Return the (x, y) coordinate for the center point of the cell that contains the specified text.  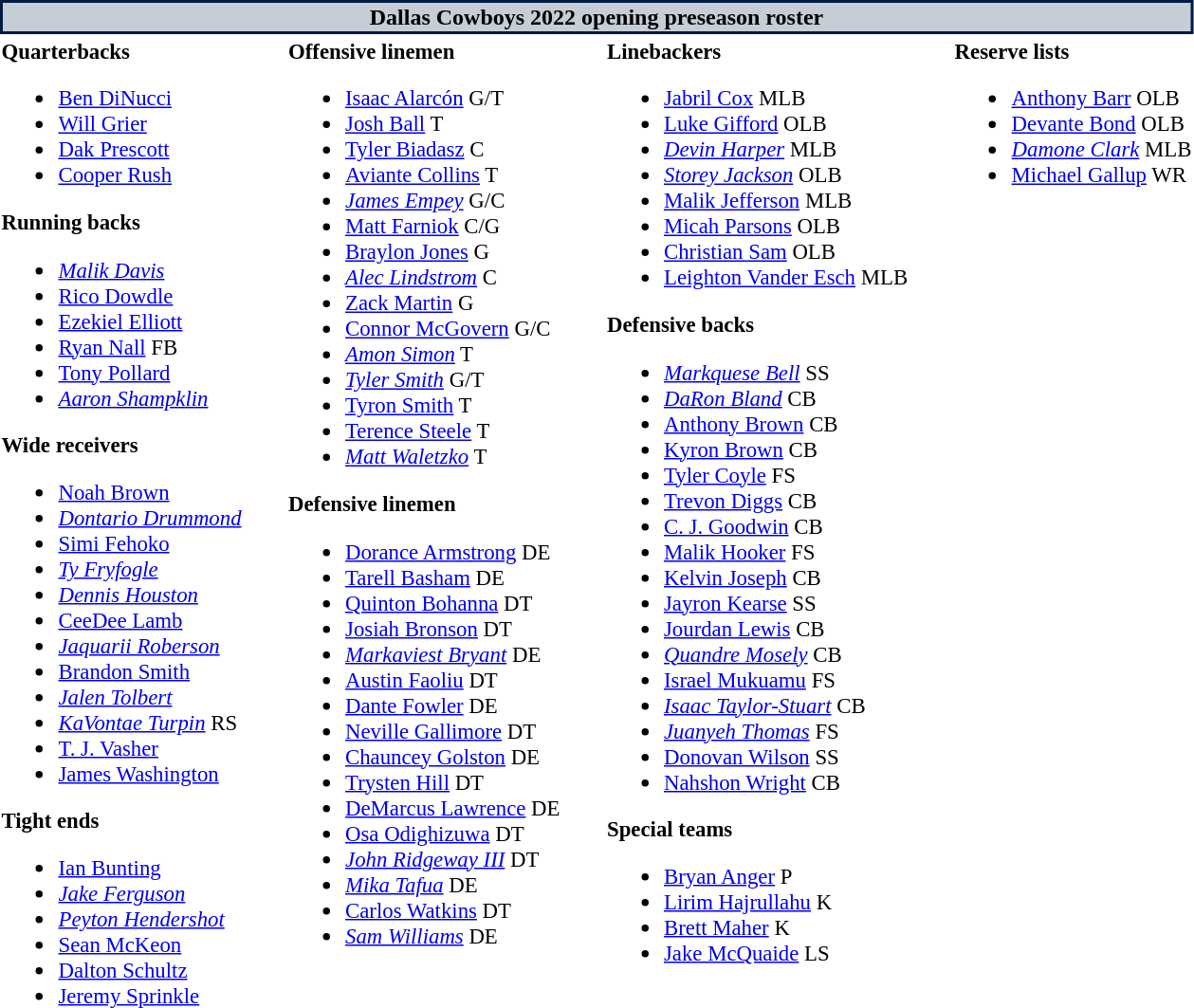
Dallas Cowboys 2022 opening preseason roster (597, 17)
